Identify which cell holds the provided text, then report its (x, y) central coordinate. 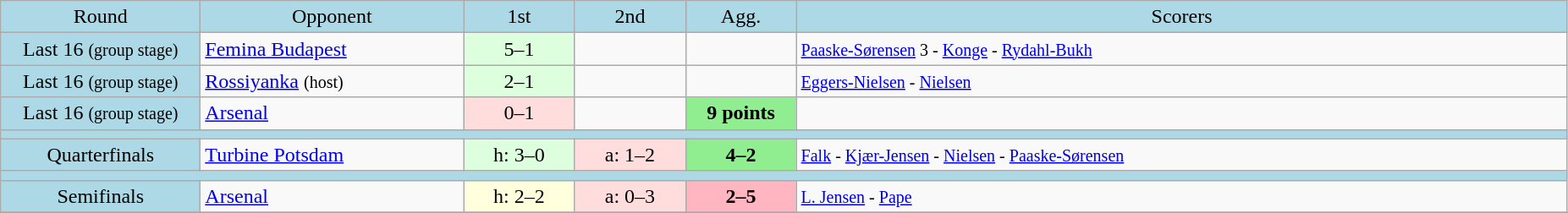
Femina Budapest (332, 49)
2–1 (520, 81)
L. Jensen - Pape (1181, 196)
Round (101, 17)
9 points (741, 113)
a: 1–2 (630, 155)
Agg. (741, 17)
2–5 (741, 196)
h: 2–2 (520, 196)
Paaske-Sørensen 3 - Konge - Rydahl-Bukh (1181, 49)
Semifinals (101, 196)
Turbine Potsdam (332, 155)
Eggers-Nielsen - Nielsen (1181, 81)
4–2 (741, 155)
1st (520, 17)
a: 0–3 (630, 196)
h: 3–0 (520, 155)
0–1 (520, 113)
Scorers (1181, 17)
5–1 (520, 49)
Quarterfinals (101, 155)
Opponent (332, 17)
Falk - Kjær-Jensen - Nielsen - Paaske-Sørensen (1181, 155)
Rossiyanka (host) (332, 81)
2nd (630, 17)
